Search for the cell housing the specified text and yield its (X, Y) center coordinate. 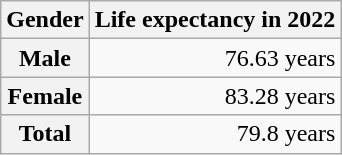
Life expectancy in 2022 (215, 20)
83.28 years (215, 96)
79.8 years (215, 134)
Female (45, 96)
Gender (45, 20)
Male (45, 58)
76.63 years (215, 58)
Total (45, 134)
